Capture the cell that displays the provided text and extract its (X, Y) central coordinate. 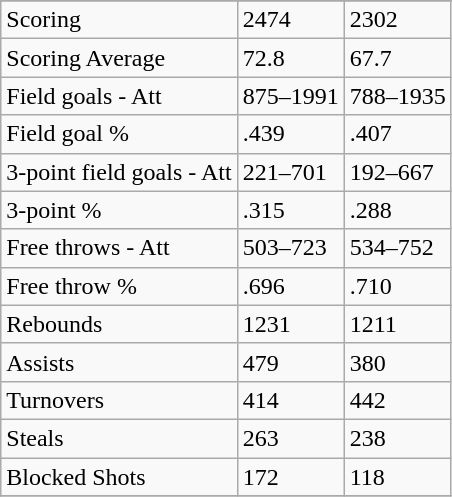
Scoring Average (119, 58)
.315 (290, 210)
Blocked Shots (119, 477)
263 (290, 438)
172 (290, 477)
.710 (398, 286)
Free throw % (119, 286)
Assists (119, 362)
2302 (398, 20)
Field goal % (119, 134)
Free throws - Att (119, 248)
67.7 (398, 58)
503–723 (290, 248)
479 (290, 362)
Rebounds (119, 324)
442 (398, 400)
Scoring (119, 20)
3-point % (119, 210)
221–701 (290, 172)
2474 (290, 20)
875–1991 (290, 96)
Turnovers (119, 400)
.696 (290, 286)
414 (290, 400)
.407 (398, 134)
238 (398, 438)
3-point field goals - Att (119, 172)
.288 (398, 210)
380 (398, 362)
192–667 (398, 172)
Steals (119, 438)
534–752 (398, 248)
Field goals - Att (119, 96)
788–1935 (398, 96)
72.8 (290, 58)
1231 (290, 324)
1211 (398, 324)
.439 (290, 134)
118 (398, 477)
